Return the [X, Y] coordinate for the center point of the cell that contains the specified text.  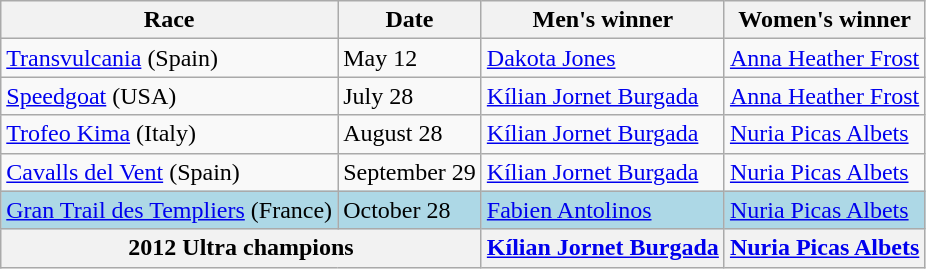
October 28 [410, 210]
Women's winner [824, 20]
May 12 [410, 58]
2012 Ultra champions [242, 248]
Fabien Antolinos [602, 210]
Race [170, 20]
September 29 [410, 172]
Cavalls del Vent (Spain) [170, 172]
August 28 [410, 134]
Dakota Jones [602, 58]
Men's winner [602, 20]
Transvulcania (Spain) [170, 58]
Date [410, 20]
Trofeo Kima (Italy) [170, 134]
Gran Trail des Templiers (France) [170, 210]
July 28 [410, 96]
Speedgoat (USA) [170, 96]
